Search for the cell housing the specified text and yield its [x, y] center coordinate. 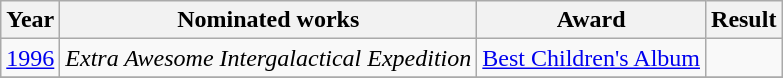
Nominated works [268, 20]
Year [30, 20]
1996 [30, 58]
Result [744, 20]
Award [592, 20]
Best Children's Album [592, 58]
Extra Awesome Intergalactical Expedition [268, 58]
